Extract the (x, y) coordinate from the center of the cell holding the provided text.  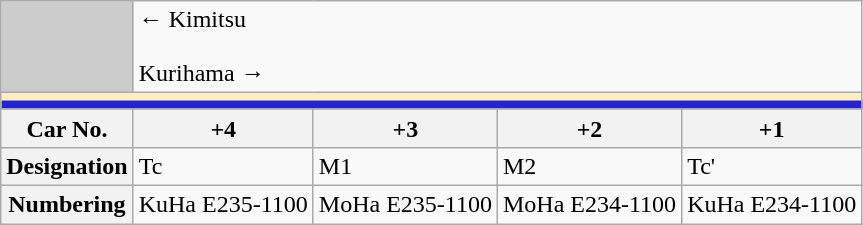
KuHa E234-1100 (772, 204)
Tc (223, 166)
+1 (772, 128)
KuHa E235-1100 (223, 204)
+3 (405, 128)
M1 (405, 166)
+4 (223, 128)
MoHa E234-1100 (589, 204)
← Kimitsu Kurihama → (498, 47)
+2 (589, 128)
M2 (589, 166)
MoHa E235-1100 (405, 204)
Numbering (67, 204)
Car No. (67, 128)
Tc' (772, 166)
Designation (67, 166)
